Find where the given text appears and provide that cell's center as [X, Y] coordinate. 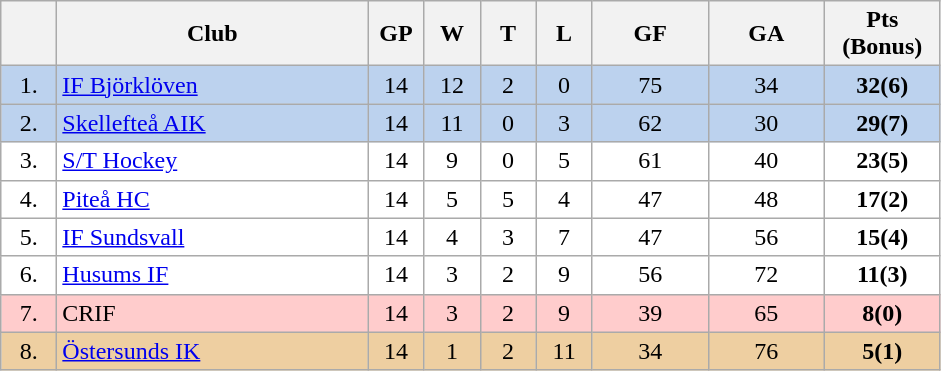
IF Björklöven [212, 85]
48 [766, 199]
W [452, 34]
29(7) [882, 123]
L [564, 34]
GA [766, 34]
4. [29, 199]
1 [452, 351]
12 [452, 85]
CRIF [212, 313]
75 [650, 85]
Club [212, 34]
40 [766, 161]
65 [766, 313]
8(0) [882, 313]
11(3) [882, 275]
8. [29, 351]
IF Sundsvall [212, 237]
15(4) [882, 237]
61 [650, 161]
76 [766, 351]
5. [29, 237]
S/T Hockey [212, 161]
T [508, 34]
23(5) [882, 161]
3. [29, 161]
Husums IF [212, 275]
72 [766, 275]
GP [396, 34]
2. [29, 123]
GF [650, 34]
17(2) [882, 199]
62 [650, 123]
1. [29, 85]
Skellefteå AIK [212, 123]
30 [766, 123]
7. [29, 313]
6. [29, 275]
5(1) [882, 351]
Pts (Bonus) [882, 34]
Piteå HC [212, 199]
39 [650, 313]
32(6) [882, 85]
7 [564, 237]
Östersunds IK [212, 351]
